From the cell containing the given text, extract its center point as (x, y) coordinate. 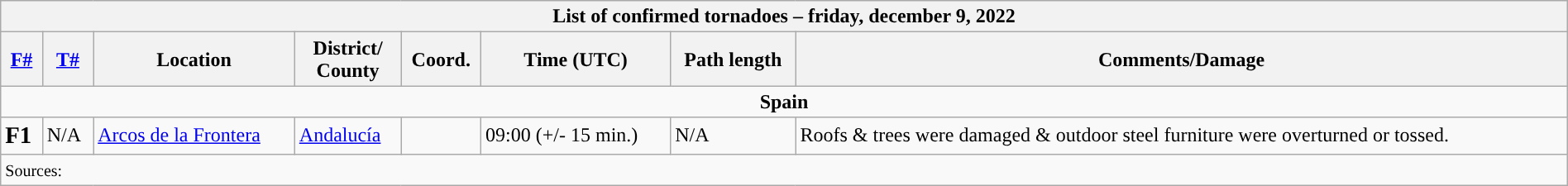
F1 (22, 136)
District/County (347, 60)
Sources: (784, 169)
Arcos de la Frontera (194, 136)
09:00 (+/- 15 min.) (576, 136)
F# (22, 60)
Time (UTC) (576, 60)
Andalucía (347, 136)
Path length (733, 60)
List of confirmed tornadoes – friday, december 9, 2022 (784, 17)
Spain (784, 102)
Roofs & trees were damaged & outdoor steel furniture were overturned or tossed. (1181, 136)
T# (68, 60)
Location (194, 60)
Coord. (442, 60)
Comments/Damage (1181, 60)
